For the text-containing cell, return its midpoint in [x, y] coordinate format. 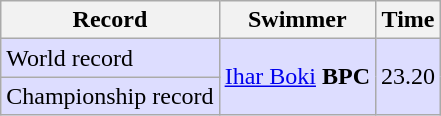
World record [110, 58]
Swimmer [297, 20]
23.20 [408, 77]
Ihar Boki BPC [297, 77]
Championship record [110, 96]
Record [110, 20]
Time [408, 20]
